Return (x, y) of the center of cell containing provided text 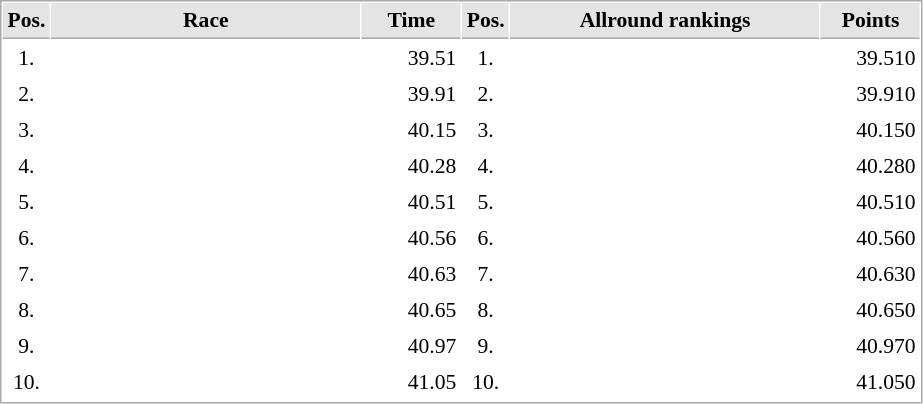
40.650 (870, 309)
40.51 (412, 201)
40.97 (412, 345)
41.050 (870, 381)
39.51 (412, 57)
Points (870, 21)
40.970 (870, 345)
40.65 (412, 309)
40.630 (870, 273)
39.91 (412, 93)
39.910 (870, 93)
Race (206, 21)
Allround rankings (666, 21)
Time (412, 21)
39.510 (870, 57)
40.28 (412, 165)
40.15 (412, 129)
40.150 (870, 129)
40.510 (870, 201)
40.560 (870, 237)
40.56 (412, 237)
41.05 (412, 381)
40.280 (870, 165)
40.63 (412, 273)
